Return the (X, Y) coordinate for the center point of the cell that contains the specified text.  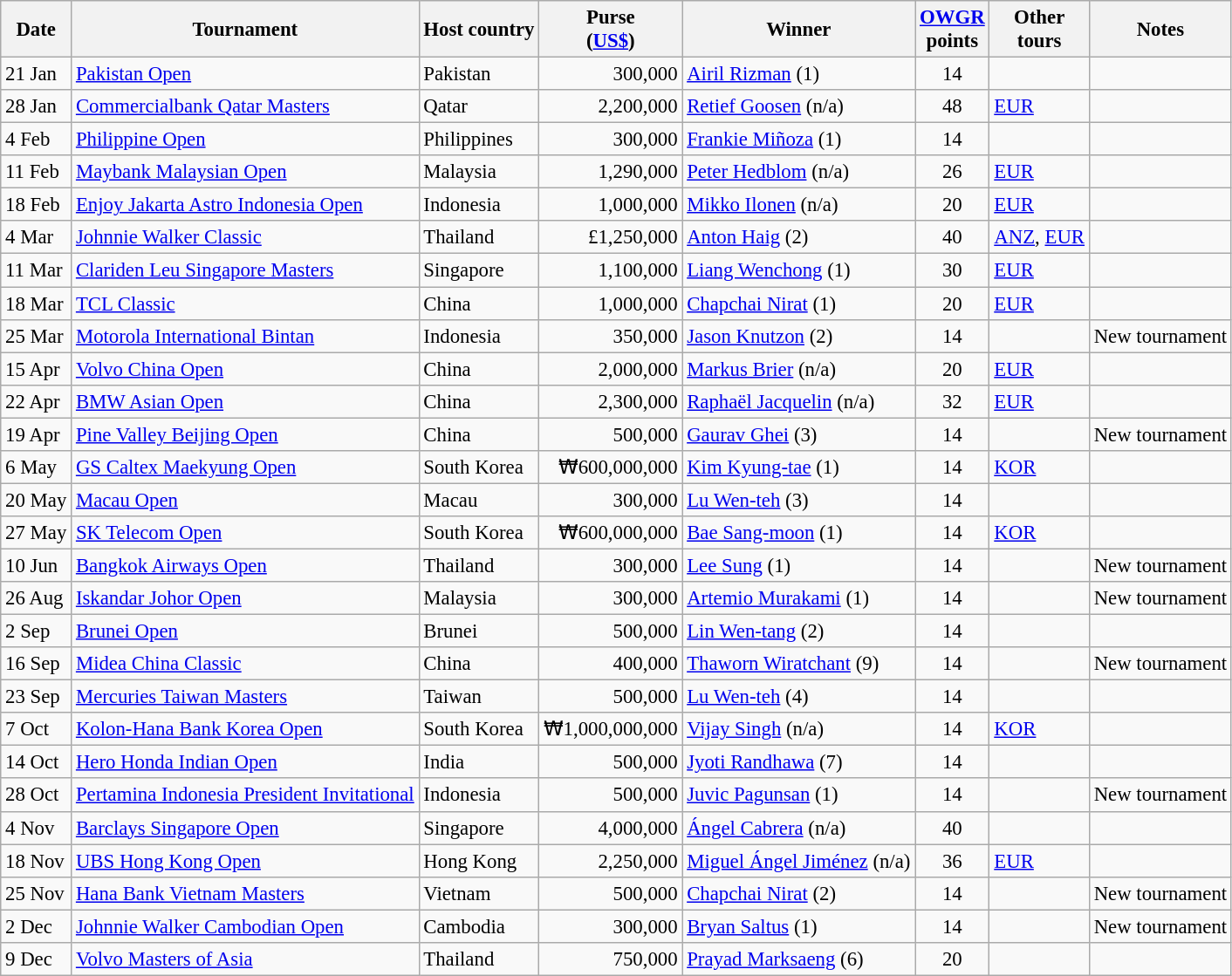
11 Feb (37, 172)
Winner (799, 30)
6 May (37, 468)
23 Sep (37, 697)
48 (953, 106)
11 Mar (37, 270)
36 (953, 861)
20 May (37, 500)
Maybank Malaysian Open (245, 172)
Johnnie Walker Classic (245, 238)
Anton Haig (2) (799, 238)
22 Apr (37, 401)
Macau Open (245, 500)
India (479, 762)
UBS Hong Kong Open (245, 861)
10 Jun (37, 565)
Lee Sung (1) (799, 565)
Gaurav Ghei (3) (799, 434)
Motorola International Bintan (245, 336)
21 Jan (37, 74)
2,250,000 (611, 861)
₩1,000,000,000 (611, 729)
1,290,000 (611, 172)
27 May (37, 533)
Date (37, 30)
Miguel Ángel Jiménez (n/a) (799, 861)
Iskandar Johor Open (245, 598)
TCL Classic (245, 304)
7 Oct (37, 729)
Barclays Singapore Open (245, 828)
Liang Wenchong (1) (799, 270)
Volvo Masters of Asia (245, 959)
Markus Brier (n/a) (799, 369)
16 Sep (37, 664)
26 Aug (37, 598)
Pine Valley Beijing Open (245, 434)
Qatar (479, 106)
18 Mar (37, 304)
Clariden Leu Singapore Masters (245, 270)
Cambodia (479, 926)
4 Feb (37, 140)
15 Apr (37, 369)
BMW Asian Open (245, 401)
30 (953, 270)
Pakistan Open (245, 74)
Brunei Open (245, 631)
Midea China Classic (245, 664)
Philippines (479, 140)
Volvo China Open (245, 369)
Lin Wen-tang (2) (799, 631)
Macau (479, 500)
Purse(US$) (611, 30)
18 Nov (37, 861)
Thaworn Wiratchant (9) (799, 664)
ANZ, EUR (1039, 238)
Juvic Pagunsan (1) (799, 795)
Chapchai Nirat (1) (799, 304)
Airil Rizman (1) (799, 74)
Vijay Singh (n/a) (799, 729)
25 Nov (37, 893)
Othertours (1039, 30)
28 Oct (37, 795)
GS Caltex Maekyung Open (245, 468)
Kim Kyung-tae (1) (799, 468)
Vietnam (479, 893)
Brunei (479, 631)
Jyoti Randhawa (7) (799, 762)
Chapchai Nirat (2) (799, 893)
Retief Goosen (n/a) (799, 106)
OWGRpoints (953, 30)
Commercialbank Qatar Masters (245, 106)
Pertamina Indonesia President Invitational (245, 795)
Lu Wen-teh (3) (799, 500)
2 Dec (37, 926)
4,000,000 (611, 828)
28 Jan (37, 106)
SK Telecom Open (245, 533)
Notes (1160, 30)
Hero Honda Indian Open (245, 762)
Mikko Ilonen (n/a) (799, 205)
2,200,000 (611, 106)
18 Feb (37, 205)
32 (953, 401)
Mercuries Taiwan Masters (245, 697)
26 (953, 172)
Prayad Marksaeng (6) (799, 959)
400,000 (611, 664)
4 Mar (37, 238)
2,300,000 (611, 401)
Hong Kong (479, 861)
Artemio Murakami (1) (799, 598)
14 Oct (37, 762)
Frankie Miñoza (1) (799, 140)
350,000 (611, 336)
Bae Sang-moon (1) (799, 533)
Ángel Cabrera (n/a) (799, 828)
Kolon-Hana Bank Korea Open (245, 729)
£1,250,000 (611, 238)
Taiwan (479, 697)
Peter Hedblom (n/a) (799, 172)
4 Nov (37, 828)
Philippine Open (245, 140)
1,100,000 (611, 270)
25 Mar (37, 336)
Enjoy Jakarta Astro Indonesia Open (245, 205)
9 Dec (37, 959)
Pakistan (479, 74)
Hana Bank Vietnam Masters (245, 893)
19 Apr (37, 434)
Johnnie Walker Cambodian Open (245, 926)
750,000 (611, 959)
2,000,000 (611, 369)
Lu Wen-teh (4) (799, 697)
Tournament (245, 30)
Jason Knutzon (2) (799, 336)
Host country (479, 30)
2 Sep (37, 631)
Bryan Saltus (1) (799, 926)
Raphaël Jacquelin (n/a) (799, 401)
Bangkok Airways Open (245, 565)
